For the text-containing cell, return its midpoint in (X, Y) coordinate format. 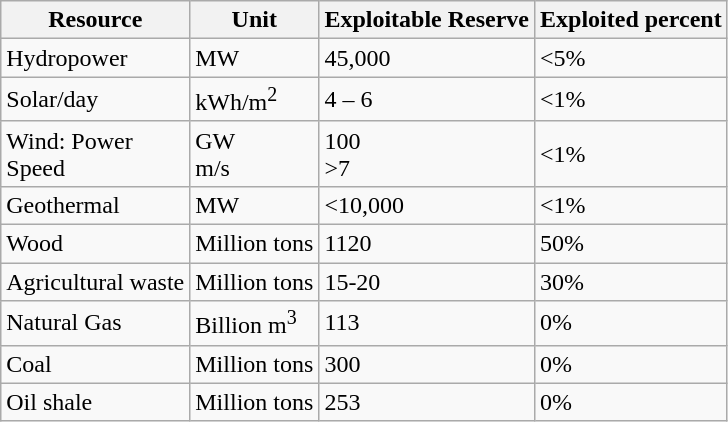
Agricultural waste (96, 282)
Unit (254, 20)
Exploited percent (632, 20)
15-20 (427, 282)
kWh/m2 (254, 100)
<5% (632, 58)
30% (632, 282)
Resource (96, 20)
Oil shale (96, 402)
Wind: PowerSpeed (96, 154)
100>7 (427, 154)
Hydropower (96, 58)
253 (427, 402)
<10,000 (427, 205)
Exploitable Reserve (427, 20)
4 – 6 (427, 100)
Wood (96, 244)
45,000 (427, 58)
1120 (427, 244)
Geothermal (96, 205)
300 (427, 364)
Natural Gas (96, 324)
Coal (96, 364)
113 (427, 324)
50% (632, 244)
GWm/s (254, 154)
Solar/day (96, 100)
Billion m3 (254, 324)
